Detect which cell encompasses the target text, then output its [X, Y] center coordinate. 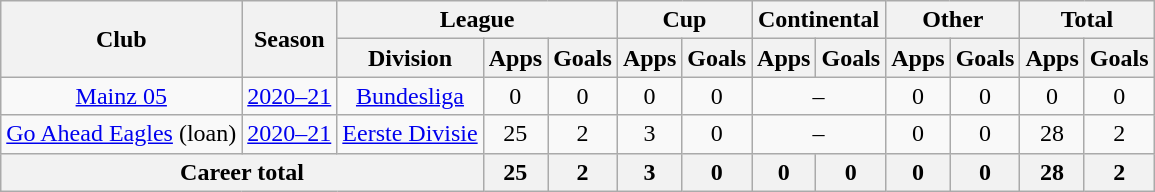
Season [290, 39]
Go Ahead Eagles (loan) [122, 134]
Total [1087, 20]
Bundesliga [410, 96]
Other [953, 20]
Continental [819, 20]
Division [410, 58]
Eerste Divisie [410, 134]
Career total [242, 172]
Club [122, 39]
Mainz 05 [122, 96]
Cup [684, 20]
League [478, 20]
